Locate the cell with the specified text and output its (X, Y) center coordinate. 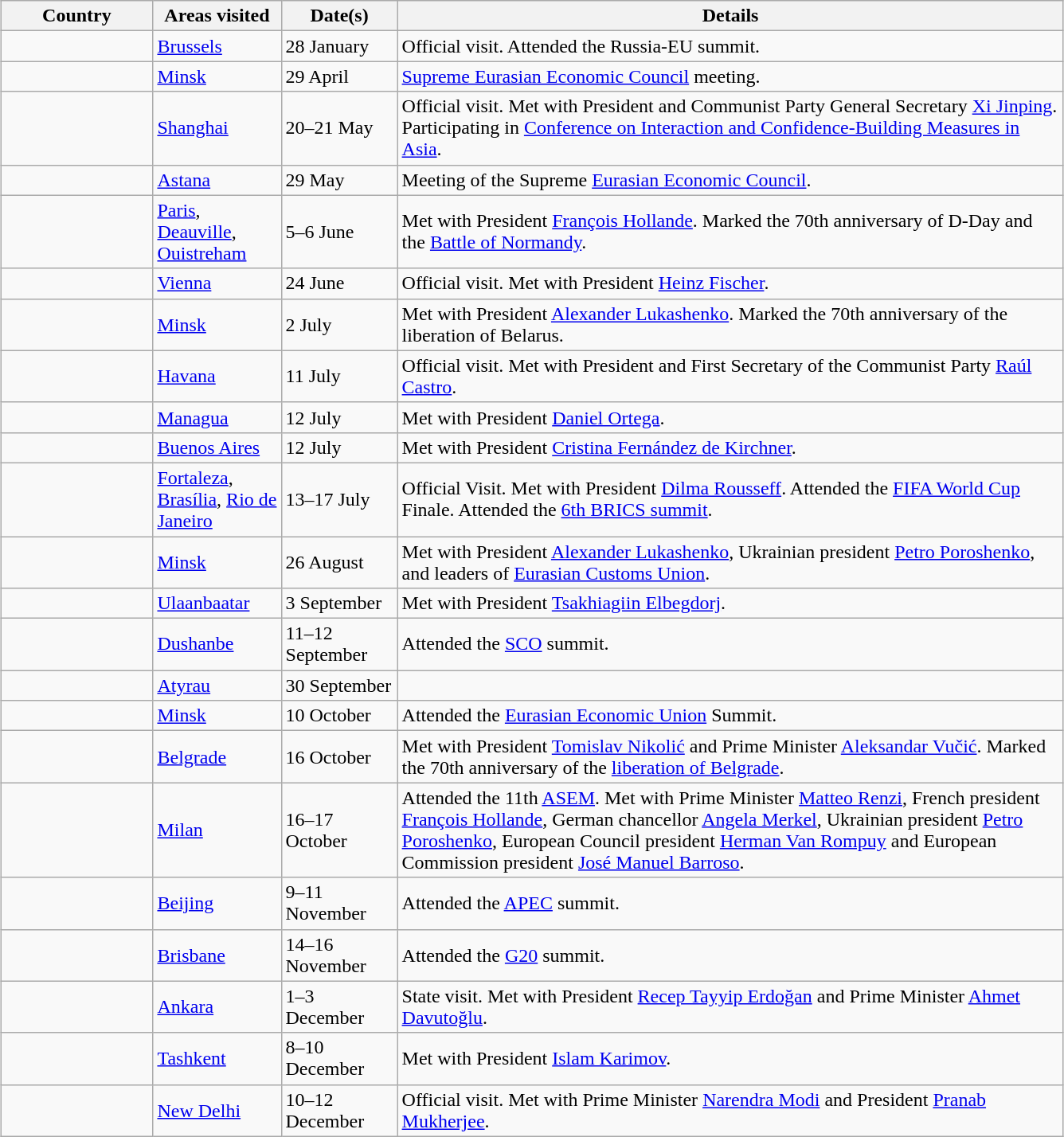
13–17 July (339, 499)
26 August (339, 562)
New Delhi (217, 1110)
Met with President Tsakhiagiin Elbegdorj. (730, 604)
Attended the SCO summit. (730, 645)
Official visit. Met with President Heinz Fischer. (730, 283)
Areas visited (217, 16)
Meeting of the Supreme Eurasian Economic Council. (730, 180)
Ulaanbaatar (217, 604)
Tashkent (217, 1059)
Met with President François Hollande. Marked the 70th anniversary of D-Day and the Battle of Normandy. (730, 232)
Official Visit. Met with President Dilma Rousseff. Attended the FIFA World Cup Finale. Attended the 6th BRICS summit. (730, 499)
Astana (217, 180)
Atyrau (217, 686)
16 October (339, 756)
Date(s) (339, 16)
Met with President Alexander Lukashenko. Marked the 70th anniversary of the liberation of Belarus. (730, 325)
Met with President Alexander Lukashenko, Ukrainian president Petro Poroshenko, and leaders of Eurasian Customs Union. (730, 562)
1–3 December (339, 1006)
9–11 November (339, 903)
29 May (339, 180)
Attended the APEC summit. (730, 903)
11 July (339, 376)
Vienna (217, 283)
Havana (217, 376)
28 January (339, 46)
Official visit. Met with President and First Secretary of the Communist Party Raúl Castro. (730, 376)
Milan (217, 830)
Supreme Eurasian Economic Council meeting. (730, 76)
Paris, Deauville, Ouistreham (217, 232)
5–6 June (339, 232)
10 October (339, 716)
10–12 December (339, 1110)
3 September (339, 604)
Details (730, 16)
Met with President Cristina Fernández de Kirchner. (730, 447)
8–10 December (339, 1059)
Belgrade (217, 756)
14–16 November (339, 955)
Attended the Eurasian Economic Union Summit. (730, 716)
Beijing (217, 903)
Dushanbe (217, 645)
Managua (217, 417)
Ankara (217, 1006)
Met with President Daniel Ortega. (730, 417)
Official visit. Met with Prime Minister Narendra Modi and President Pranab Mukherjee. (730, 1110)
29 April (339, 76)
2 July (339, 325)
Shanghai (217, 128)
Fortaleza, Brasília, Rio de Janeiro (217, 499)
20–21 May (339, 128)
Buenos Aires (217, 447)
11–12 September (339, 645)
Brisbane (217, 955)
Official visit. Attended the Russia-EU summit. (730, 46)
24 June (339, 283)
16–17 October (339, 830)
Attended the G20 summit. (730, 955)
Met with President Tomislav Nikolić and Prime Minister Aleksandar Vučić. Marked the 70th anniversary of the liberation of Belgrade. (730, 756)
State visit. Met with President Recep Tayyip Erdoğan and Prime Minister Ahmet Davutoğlu. (730, 1006)
Met with President Islam Karimov. (730, 1059)
Country (76, 16)
30 September (339, 686)
Brussels (217, 46)
